Extract the (x, y) coordinate from the center of the cell holding the provided text.  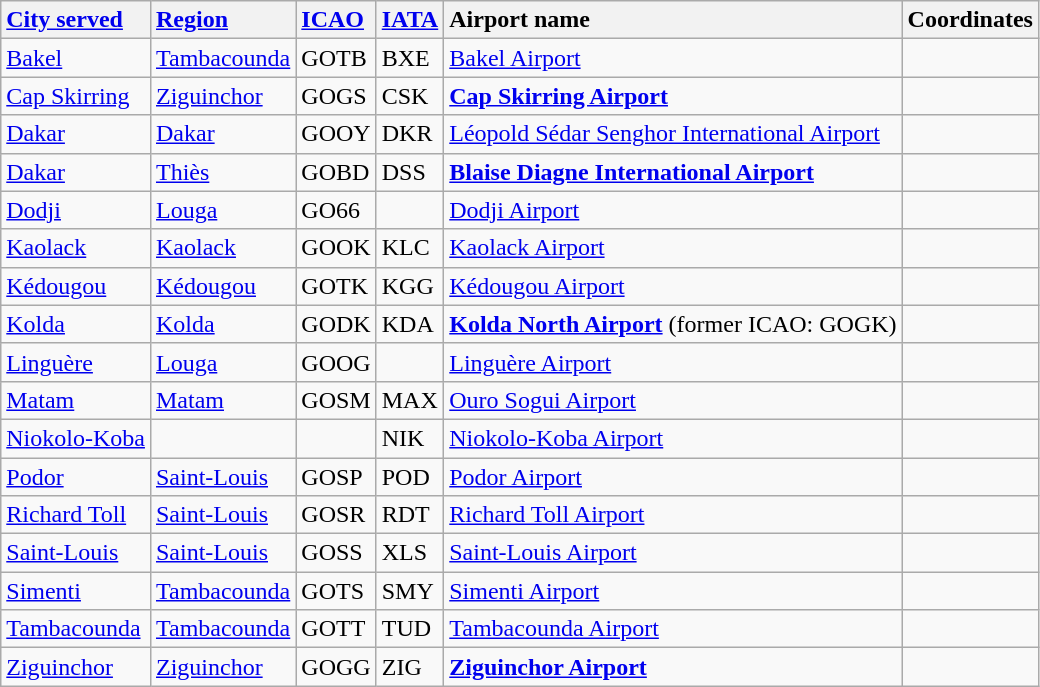
Kolda North Airport (former ICAO: GOGK) (673, 324)
KGG (410, 286)
KLC (410, 248)
Saint-Louis Airport (673, 553)
Linguère (76, 362)
Linguère Airport (673, 362)
Niokolo-Koba Airport (673, 438)
Bakel (76, 58)
Ziguinchor Airport (673, 667)
ZIG (410, 667)
DSS (410, 172)
Podor (76, 477)
TUD (410, 629)
GOTT (336, 629)
Kédougou Airport (673, 286)
Simenti (76, 591)
Richard Toll (76, 515)
Simenti Airport (673, 591)
MAX (410, 400)
POD (410, 477)
Dodji (76, 210)
XLS (410, 553)
GOOG (336, 362)
CSK (410, 96)
GOTK (336, 286)
Cap Skirring Airport (673, 96)
Podor Airport (673, 477)
GODK (336, 324)
Dodji Airport (673, 210)
GOSR (336, 515)
GOOY (336, 134)
Region (222, 20)
GOSP (336, 477)
BXE (410, 58)
GOSM (336, 400)
SMY (410, 591)
City served (76, 20)
Cap Skirring (76, 96)
Bakel Airport (673, 58)
IATA (410, 20)
Thiès (222, 172)
GOBD (336, 172)
KDA (410, 324)
Léopold Sédar Senghor International Airport (673, 134)
Richard Toll Airport (673, 515)
DKR (410, 134)
RDT (410, 515)
GOGS (336, 96)
Coordinates (970, 20)
GOTS (336, 591)
Tambacounda Airport (673, 629)
GOTB (336, 58)
Niokolo-Koba (76, 438)
GOSS (336, 553)
GOGG (336, 667)
GO66 (336, 210)
GOOK (336, 248)
ICAO (336, 20)
Kaolack Airport (673, 248)
Blaise Diagne International Airport (673, 172)
Ouro Sogui Airport (673, 400)
NIK (410, 438)
Airport name (673, 20)
